Detect which cell encompasses the target text, then output its [x, y] center coordinate. 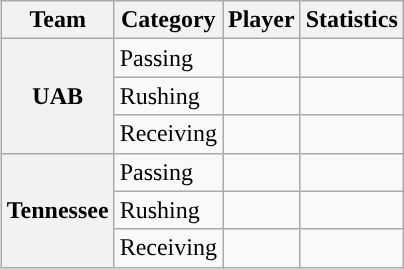
Statistics [352, 20]
Category [168, 20]
Player [261, 20]
UAB [58, 96]
Tennessee [58, 210]
Team [58, 20]
